Scan for the cell matching the given text and deliver its (X, Y) coordinate at center. 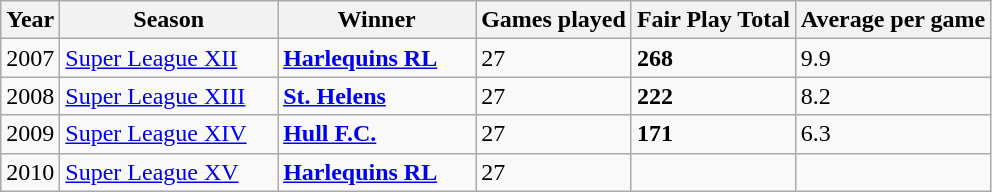
Year (30, 20)
Super League XV (169, 172)
Fair Play Total (713, 20)
2009 (30, 134)
Games played (554, 20)
Winner (377, 20)
222 (713, 96)
9.9 (892, 58)
6.3 (892, 134)
St. Helens (377, 96)
Super League XIII (169, 96)
Hull F.C. (377, 134)
Super League XII (169, 58)
171 (713, 134)
2010 (30, 172)
Average per game (892, 20)
8.2 (892, 96)
Super League XIV (169, 134)
268 (713, 58)
2007 (30, 58)
2008 (30, 96)
Season (169, 20)
